Scan for the cell matching the given text and deliver its (X, Y) coordinate at center. 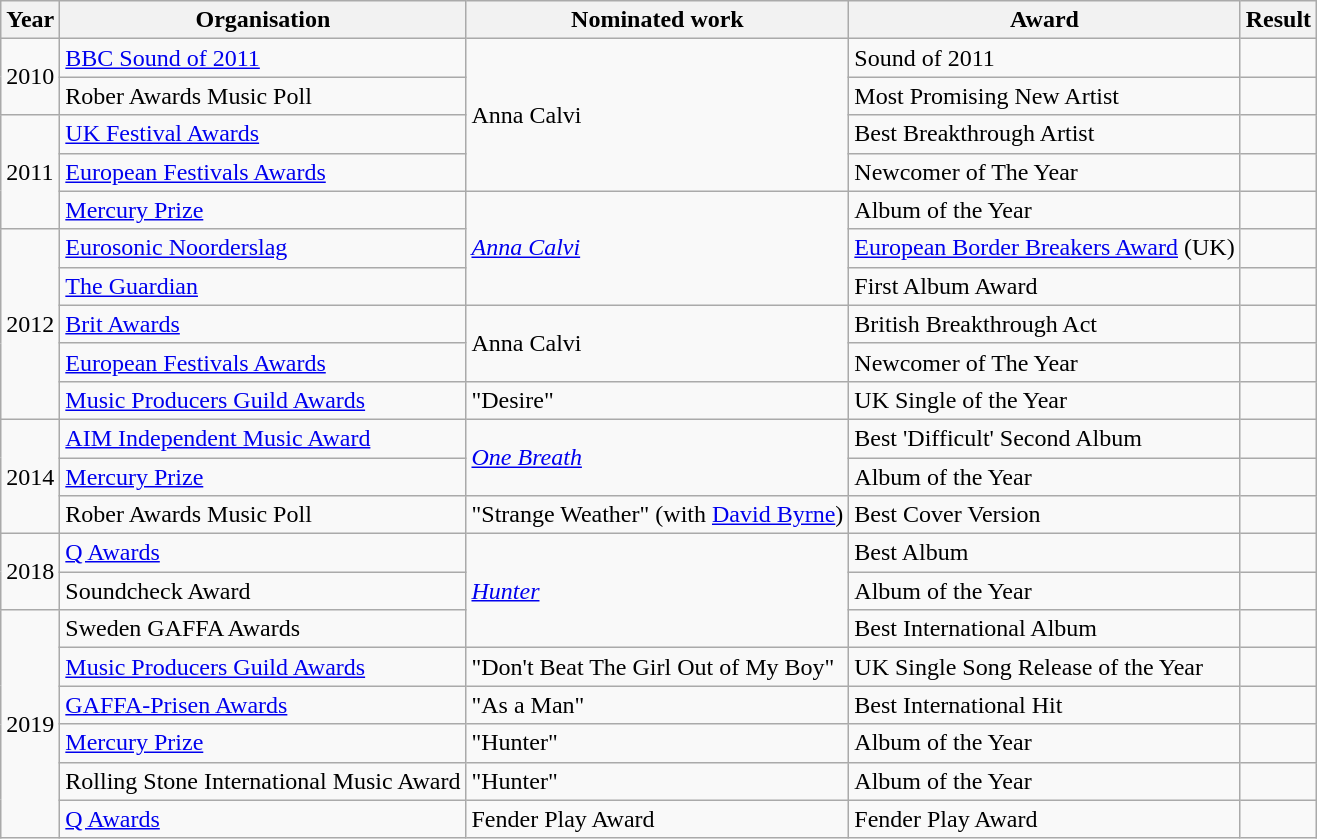
Award (1044, 20)
Brit Awards (263, 324)
Most Promising New Artist (1044, 96)
Nominated work (658, 20)
BBC Sound of 2011 (263, 58)
GAFFA-Prisen Awards (263, 705)
Sweden GAFFA Awards (263, 629)
"As a Man" (658, 705)
Eurosonic Noorderslag (263, 248)
One Breath (658, 457)
Rolling Stone International Music Award (263, 781)
2014 (30, 476)
2012 (30, 324)
Best Album (1044, 553)
Best Breakthrough Artist (1044, 134)
"Don't Beat The Girl Out of My Boy" (658, 667)
First Album Award (1044, 286)
UK Festival Awards (263, 134)
Result (1278, 20)
2011 (30, 172)
Year (30, 20)
"Strange Weather" (with David Byrne) (658, 515)
UK Single of the Year (1044, 400)
2018 (30, 572)
2019 (30, 724)
AIM Independent Music Award (263, 438)
"Desire" (658, 400)
UK Single Song Release of the Year (1044, 667)
Best 'Difficult' Second Album (1044, 438)
2010 (30, 77)
Soundcheck Award (263, 591)
Organisation (263, 20)
The Guardian (263, 286)
British Breakthrough Act (1044, 324)
Sound of 2011 (1044, 58)
Best International Hit (1044, 705)
Hunter (658, 591)
Best International Album (1044, 629)
Best Cover Version (1044, 515)
European Border Breakers Award (UK) (1044, 248)
